Return [x, y] of the center of cell containing provided text 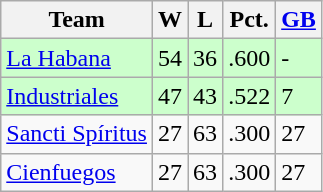
- [299, 58]
GB [299, 20]
La Habana [77, 58]
W [170, 20]
7 [299, 96]
36 [206, 58]
L [206, 20]
43 [206, 96]
47 [170, 96]
.522 [250, 96]
Pct. [250, 20]
Cienfuegos [77, 172]
Team [77, 20]
.600 [250, 58]
Industriales [77, 96]
Sancti Spíritus [77, 134]
54 [170, 58]
